Output the [x, y] coordinate of the center of the cell containing the given text.  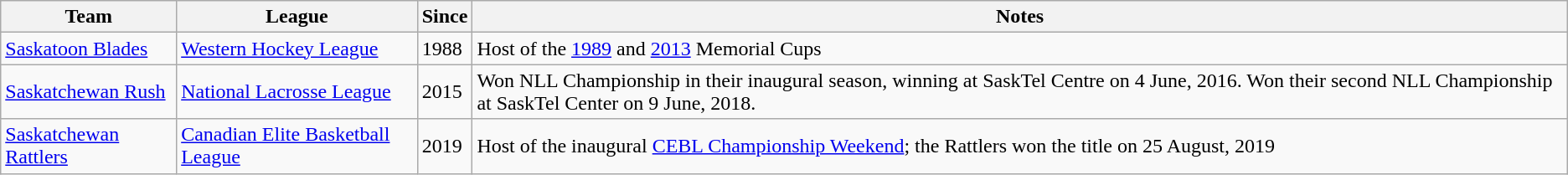
Canadian Elite Basketball League [297, 146]
1988 [445, 49]
Notes [1020, 17]
Since [445, 17]
National Lacrosse League [297, 92]
Host of the 1989 and 2013 Memorial Cups [1020, 49]
2019 [445, 146]
Saskatoon Blades [89, 49]
Western Hockey League [297, 49]
Team [89, 17]
Host of the inaugural CEBL Championship Weekend; the Rattlers won the title on 25 August, 2019 [1020, 146]
2015 [445, 92]
Saskatchewan Rush [89, 92]
Saskatchewan Rattlers [89, 146]
League [297, 17]
